Capture the cell that displays the provided text and extract its (x, y) central coordinate. 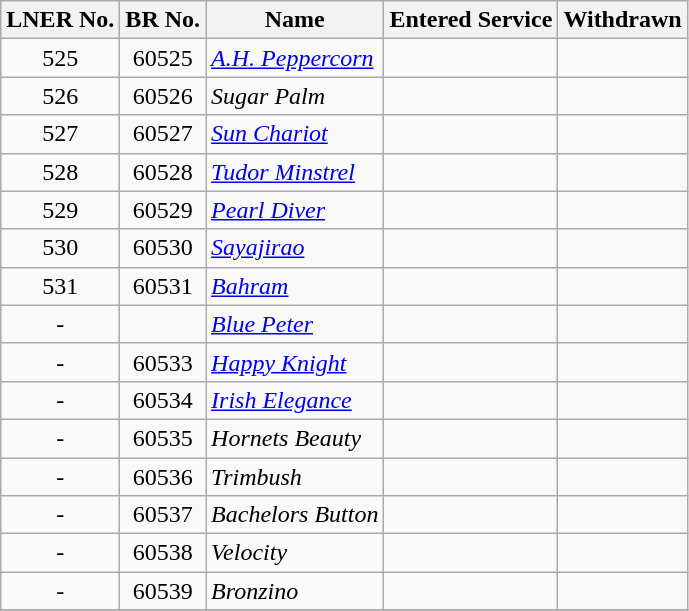
60526 (163, 96)
60529 (163, 210)
LNER No. (60, 20)
Pearl Diver (295, 210)
Sugar Palm (295, 96)
Happy Knight (295, 362)
Blue Peter (295, 324)
Bahram (295, 286)
60525 (163, 58)
528 (60, 172)
60537 (163, 515)
60530 (163, 248)
529 (60, 210)
525 (60, 58)
Entered Service (471, 20)
60533 (163, 362)
Bachelors Button (295, 515)
60536 (163, 477)
Bronzino (295, 591)
BR No. (163, 20)
Irish Elegance (295, 400)
Trimbush (295, 477)
60531 (163, 286)
Hornets Beauty (295, 438)
60539 (163, 591)
A.H. Peppercorn (295, 58)
Withdrawn (622, 20)
Tudor Minstrel (295, 172)
60538 (163, 553)
Velocity (295, 553)
Sayajirao (295, 248)
526 (60, 96)
531 (60, 286)
60527 (163, 134)
60534 (163, 400)
60535 (163, 438)
60528 (163, 172)
530 (60, 248)
527 (60, 134)
Name (295, 20)
Sun Chariot (295, 134)
